Pinpoint the cell where the given text exists, returning its (x, y) midpoint coordinate. 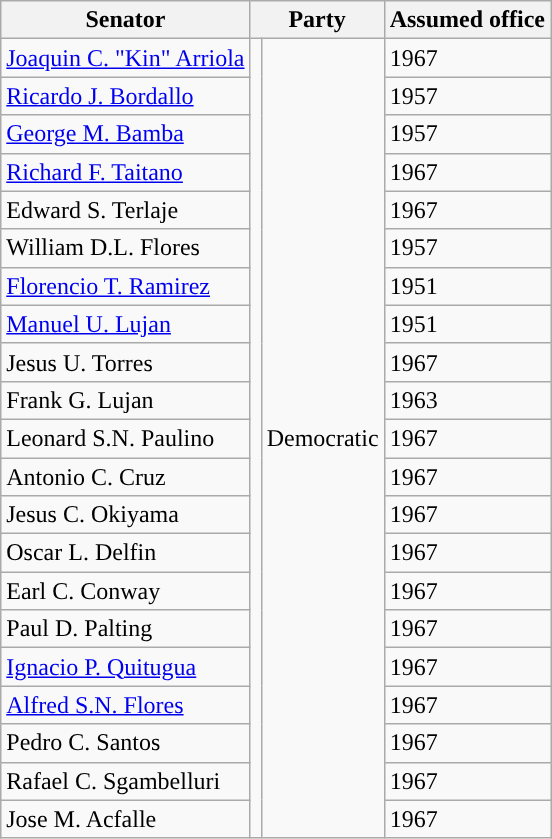
Oscar L. Delfin (126, 553)
Senator (126, 20)
Paul D. Palting (126, 629)
Assumed office (467, 20)
Earl C. Conway (126, 591)
Jose M. Acfalle (126, 819)
Jesus C. Okiyama (126, 515)
Frank G. Lujan (126, 400)
Manuel U. Lujan (126, 324)
Richard F. Taitano (126, 172)
William D.L. Flores (126, 248)
1963 (467, 400)
Rafael C. Sgambelluri (126, 781)
Alfred S.N. Flores (126, 705)
George M. Bamba (126, 134)
Ricardo J. Bordallo (126, 96)
Democratic (322, 438)
Leonard S.N. Paulino (126, 438)
Edward S. Terlaje (126, 210)
Antonio C. Cruz (126, 477)
Florencio T. Ramirez (126, 286)
Ignacio P. Quitugua (126, 667)
Joaquin C. "Kin" Arriola (126, 58)
Jesus U. Torres (126, 362)
Party (317, 20)
Pedro C. Santos (126, 743)
